Locate the cell with the specified text and output its [x, y] center coordinate. 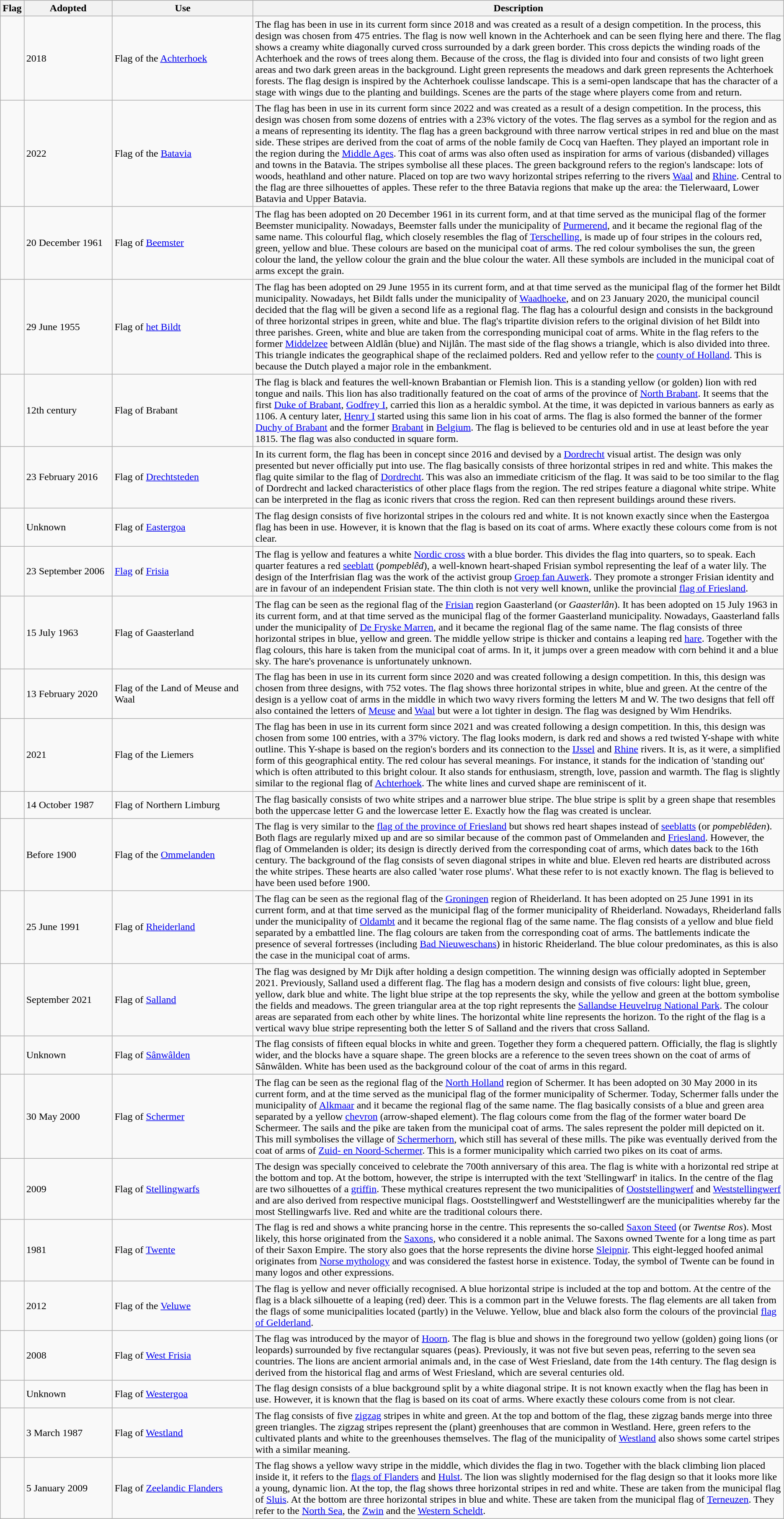
Flag of the Batavia [183, 153]
2021 [68, 755]
12th century [68, 411]
Flag [12, 8]
Flag of the Liemers [183, 755]
20 December 1961 [68, 243]
Flag of Twente [183, 1250]
Flag of Rheiderland [183, 927]
Flag of Brabant [183, 411]
2009 [68, 1189]
Flag of Drechtsteden [183, 477]
Flag of Salland [183, 1000]
2022 [68, 153]
Flag of West Frisia [183, 1356]
Flag of the Achterhoek [183, 58]
Flag of Westland [183, 1433]
29 June 1955 [68, 327]
Flag of Stellingwarfs [183, 1189]
Flag of het Bildt [183, 327]
1981 [68, 1250]
5 January 2009 [68, 1488]
Before 1900 [68, 855]
25 June 1991 [68, 927]
Flag of Eastergoa [183, 527]
Flag of Sânwâlden [183, 1055]
13 February 2020 [68, 694]
Flag of Northern Limburg [183, 804]
23 February 2016 [68, 477]
Flag of Beemster [183, 243]
Description [518, 8]
Flag of Gaasterland [183, 633]
2008 [68, 1356]
2018 [68, 58]
Flag of Zeelandic Flanders [183, 1488]
Flag of the Ommelanden [183, 855]
23 September 2006 [68, 571]
30 May 2000 [68, 1116]
14 October 1987 [68, 804]
Flag of the Veluwe [183, 1305]
Flag of Frisia [183, 571]
Flag of the Land of Meuse and Waal [183, 694]
2012 [68, 1305]
Adopted [68, 8]
Flag of Schermer [183, 1116]
Flag of Westergoa [183, 1394]
3 March 1987 [68, 1433]
15 July 1963 [68, 633]
September 2021 [68, 1000]
Use [183, 8]
